Find where the given text appears and provide that cell's center as (X, Y) coordinate. 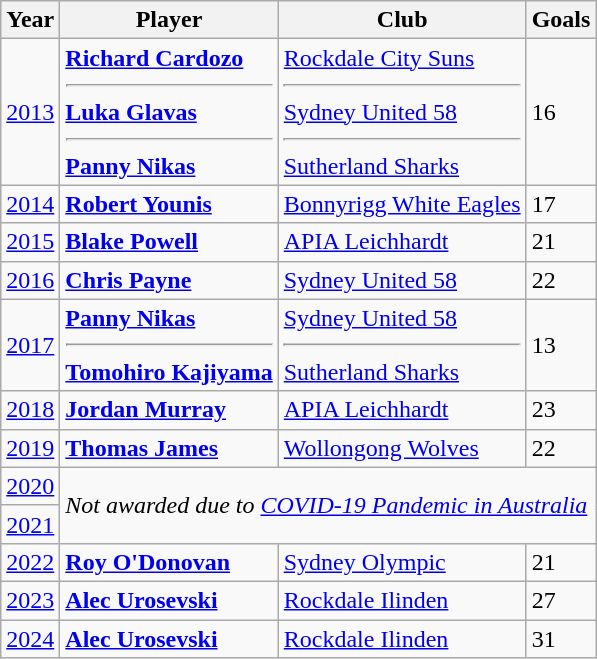
Year (30, 20)
2017 (30, 345)
Sydney United 58 (402, 280)
Goals (561, 20)
2024 (30, 639)
Sydney United 58 Sutherland Sharks (402, 345)
16 (561, 112)
Roy O'Donovan (169, 562)
13 (561, 345)
2023 (30, 600)
2015 (30, 242)
2014 (30, 204)
Chris Payne (169, 280)
2020 (30, 486)
2019 (30, 448)
Not awarded due to COVID-19 Pandemic in Australia (328, 505)
17 (561, 204)
2018 (30, 410)
2022 (30, 562)
31 (561, 639)
Panny Nikas Tomohiro Kajiyama (169, 345)
Thomas James (169, 448)
Rockdale City Suns Sydney United 58 Sutherland Sharks (402, 112)
Bonnyrigg White Eagles (402, 204)
2016 (30, 280)
Robert Younis (169, 204)
Sydney Olympic (402, 562)
Richard Cardozo Luka Glavas Panny Nikas (169, 112)
Wollongong Wolves (402, 448)
Club (402, 20)
Jordan Murray (169, 410)
23 (561, 410)
2013 (30, 112)
Blake Powell (169, 242)
27 (561, 600)
Player (169, 20)
2021 (30, 524)
